Determine the (X, Y) coordinate at the center of the cell enclosing the given text.  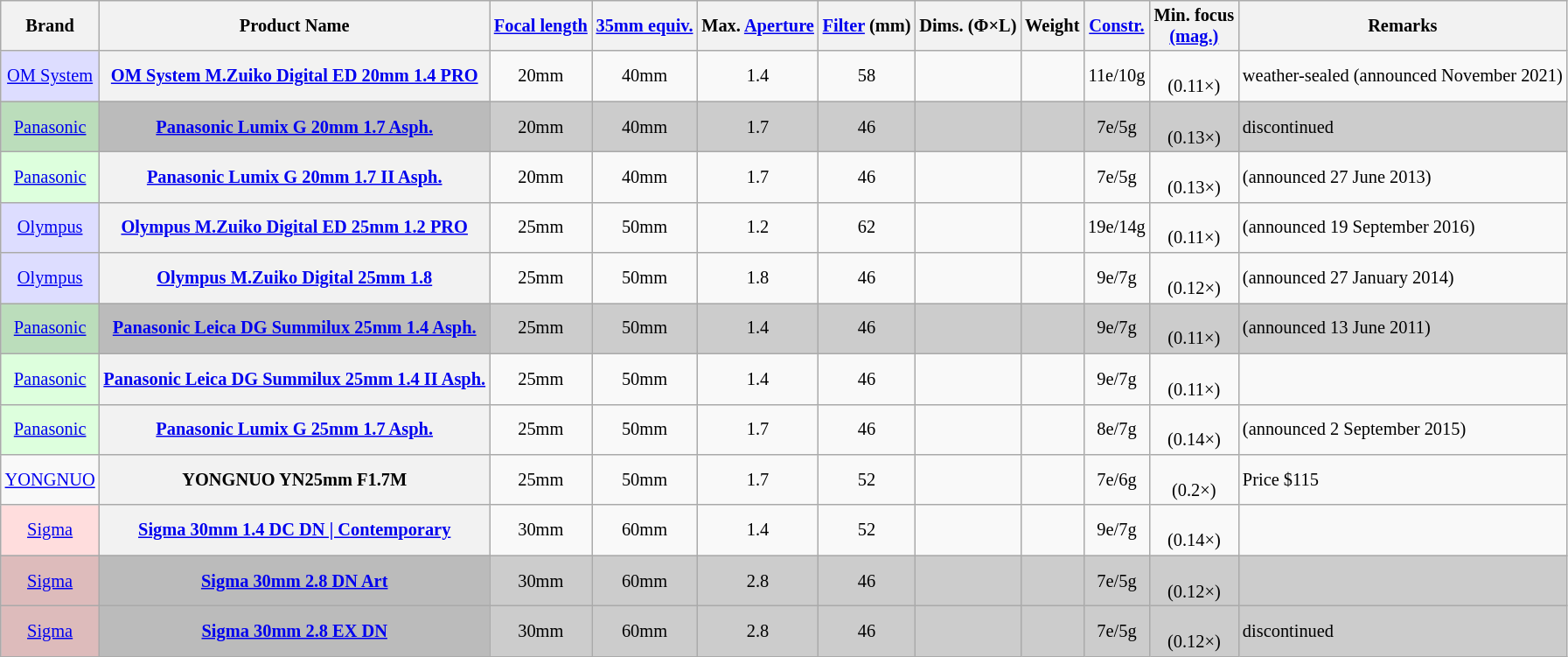
(announced 13 June 2011) (1403, 328)
Sigma 30mm 2.8 EX DN (295, 631)
Filter (mm) (868, 25)
1.2 (757, 227)
19e/14g (1116, 227)
Min. focus(mag.) (1195, 25)
OM System (51, 76)
OM System M.Zuiko Digital ED 20mm 1.4 PRO (295, 76)
weather-sealed (announced November 2021) (1403, 76)
58 (868, 76)
Panasonic Lumix G 20mm 1.7 II Asph. (295, 177)
Max. Aperture (757, 25)
(0.2×) (1195, 479)
(announced 19 September 2016) (1403, 227)
1.8 (757, 278)
Remarks (1403, 25)
YONGNUO (51, 479)
Focal length (540, 25)
Weight (1052, 25)
62 (868, 227)
(announced 27 June 2013) (1403, 177)
Sigma 30mm 1.4 DC DN | Contemporary (295, 530)
Panasonic Lumix G 25mm 1.7 Asph. (295, 430)
Panasonic Leica DG Summilux 25mm 1.4 Asph. (295, 328)
Price $115 (1403, 479)
Constr. (1116, 25)
YONGNUO YN25mm F1.7M (295, 479)
Olympus M.Zuiko Digital ED 25mm 1.2 PRO (295, 227)
35mm equiv. (645, 25)
Product Name (295, 25)
Panasonic Leica DG Summilux 25mm 1.4 II Asph. (295, 379)
Olympus M.Zuiko Digital 25mm 1.8 (295, 278)
8e/7g (1116, 430)
Brand (51, 25)
(announced 2 September 2015) (1403, 430)
Dims. (Φ×L) (967, 25)
(announced 27 January 2014) (1403, 278)
11e/10g (1116, 76)
Sigma 30mm 2.8 DN Art (295, 581)
7e/6g (1116, 479)
Panasonic Lumix G 20mm 1.7 Asph. (295, 127)
